Pinpoint the cell where the given text exists, returning its (x, y) midpoint coordinate. 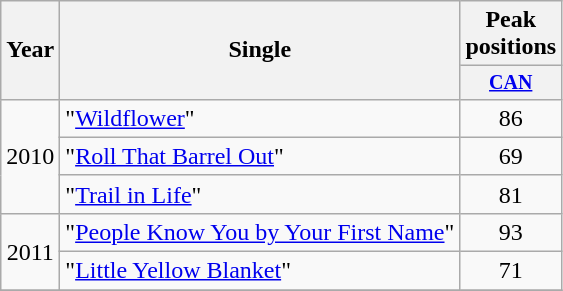
"Wildflower" (260, 118)
71 (511, 271)
CAN (511, 82)
2011 (30, 251)
"Trail in Life" (260, 194)
"Roll That Barrel Out" (260, 156)
69 (511, 156)
"Little Yellow Blanket" (260, 271)
93 (511, 232)
Year (30, 50)
Peak positions (511, 34)
81 (511, 194)
Single (260, 50)
86 (511, 118)
"People Know You by Your First Name" (260, 232)
2010 (30, 156)
